Search for the cell housing the specified text and yield its (X, Y) center coordinate. 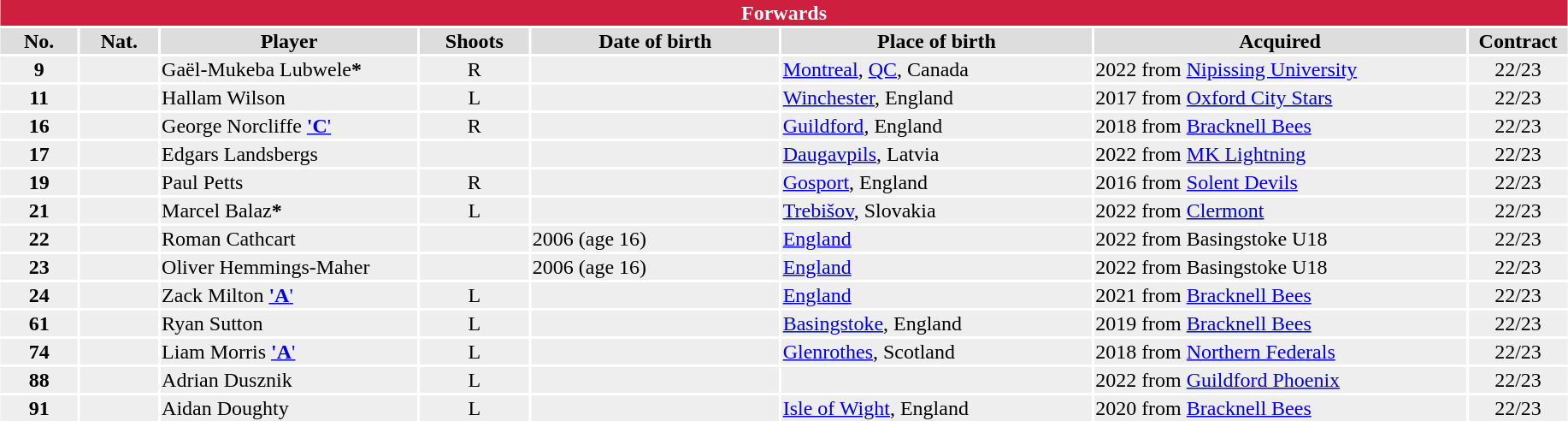
23 (39, 267)
24 (39, 295)
2022 from MK Lightning (1281, 154)
Trebišov, Slovakia (936, 210)
Paul Petts (289, 182)
22 (39, 239)
Basingstoke, England (936, 323)
No. (39, 41)
16 (39, 126)
Edgars Landsbergs (289, 154)
George Norcliffe 'C' (289, 126)
91 (39, 408)
Isle of Wight, England (936, 408)
2021 from Bracknell Bees (1281, 295)
Oliver Hemmings-Maher (289, 267)
Zack Milton 'A' (289, 295)
Forwards (783, 13)
Guildford, England (936, 126)
2018 from Northern Federals (1281, 352)
Adrian Dusznik (289, 380)
Marcel Balaz* (289, 210)
Ryan Sutton (289, 323)
9 (39, 69)
Glenrothes, Scotland (936, 352)
2017 from Oxford City Stars (1281, 98)
21 (39, 210)
2022 from Clermont (1281, 210)
Shoots (474, 41)
Montreal, QC, Canada (936, 69)
Hallam Wilson (289, 98)
Place of birth (936, 41)
2020 from Bracknell Bees (1281, 408)
Roman Cathcart (289, 239)
2016 from Solent Devils (1281, 182)
Aidan Doughty (289, 408)
Daugavpils, Latvia (936, 154)
Liam Morris 'A' (289, 352)
2022 from Nipissing University (1281, 69)
11 (39, 98)
17 (39, 154)
2018 from Bracknell Bees (1281, 126)
74 (39, 352)
Contract (1518, 41)
88 (39, 380)
Nat. (120, 41)
2022 from Guildford Phoenix (1281, 380)
Gaël-Mukeba Lubwele* (289, 69)
19 (39, 182)
Player (289, 41)
2019 from Bracknell Bees (1281, 323)
Acquired (1281, 41)
Date of birth (655, 41)
Winchester, England (936, 98)
Gosport, England (936, 182)
61 (39, 323)
